Output the [X, Y] coordinate of the center of the cell containing the given text.  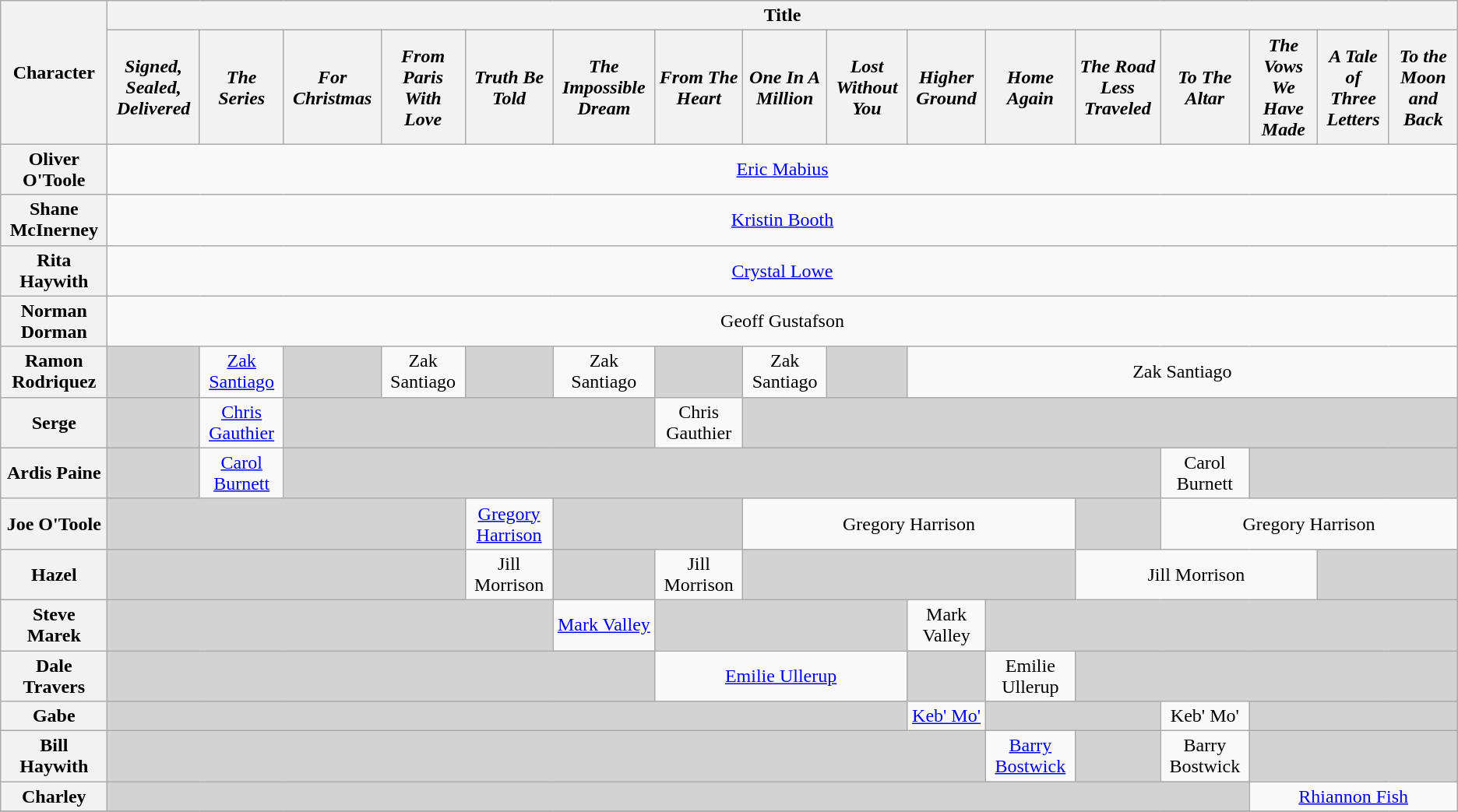
The Impossible Dream [604, 87]
Higher Ground [946, 87]
Title [782, 16]
The Series [241, 87]
From The Heart [699, 87]
The Vows We Have Made [1284, 87]
Ramon Rodriquez [55, 372]
A Tale of Three Letters [1354, 87]
Lost Without You [868, 87]
Signed, Sealed, Delivered [153, 87]
Kristin Booth [782, 220]
Hazel [55, 575]
Oliver O'Toole [55, 170]
Home Again [1030, 87]
Rhiannon Fish [1354, 796]
Gabe [55, 716]
Rita Haywith [55, 271]
To the Moon and Back [1423, 87]
To The Altar [1205, 87]
Geoff Gustafson [782, 321]
Joe O'Toole [55, 523]
Charley [55, 796]
Serge [55, 422]
One In A Million [785, 87]
Eric Mabius [782, 170]
Dale Travers [55, 676]
From Paris With Love [423, 87]
The Road Less Traveled [1118, 87]
Bill Haywith [55, 757]
Shane McInerney [55, 220]
Character [55, 72]
Steve Marek [55, 624]
For Christmas [332, 87]
Ardis Paine [55, 473]
Truth Be Told [509, 87]
Crystal Lowe [782, 271]
Norman Dorman [55, 321]
